Locate the cell with the specified text and output its [x, y] center coordinate. 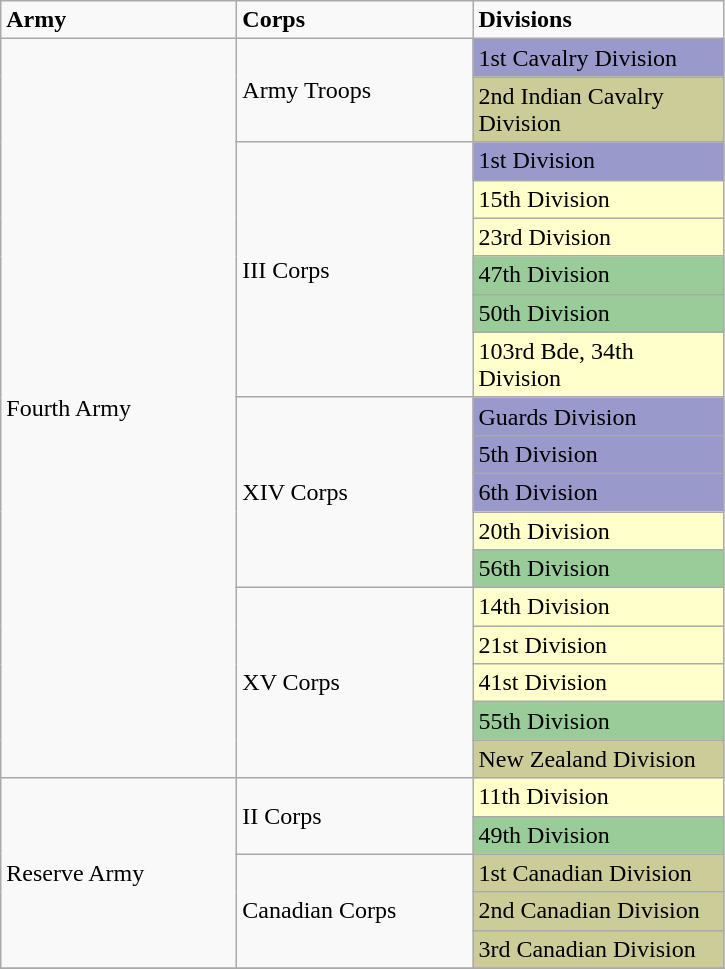
Divisions [598, 20]
Fourth Army [119, 408]
Army [119, 20]
XV Corps [355, 683]
20th Division [598, 531]
III Corps [355, 270]
Army Troops [355, 90]
Corps [355, 20]
55th Division [598, 721]
1st Division [598, 161]
50th Division [598, 313]
49th Division [598, 835]
103rd Bde, 34th Division [598, 364]
15th Division [598, 199]
6th Division [598, 492]
5th Division [598, 454]
2nd Canadian Division [598, 911]
14th Division [598, 607]
41st Division [598, 683]
Guards Division [598, 416]
2nd Indian Cavalry Division [598, 110]
56th Division [598, 569]
11th Division [598, 797]
Reserve Army [119, 873]
21st Division [598, 645]
XIV Corps [355, 492]
1st Cavalry Division [598, 58]
1st Canadian Division [598, 873]
II Corps [355, 816]
3rd Canadian Division [598, 949]
47th Division [598, 275]
New Zealand Division [598, 759]
23rd Division [598, 237]
Canadian Corps [355, 911]
